Locate the cell with the specified text and output its [X, Y] center coordinate. 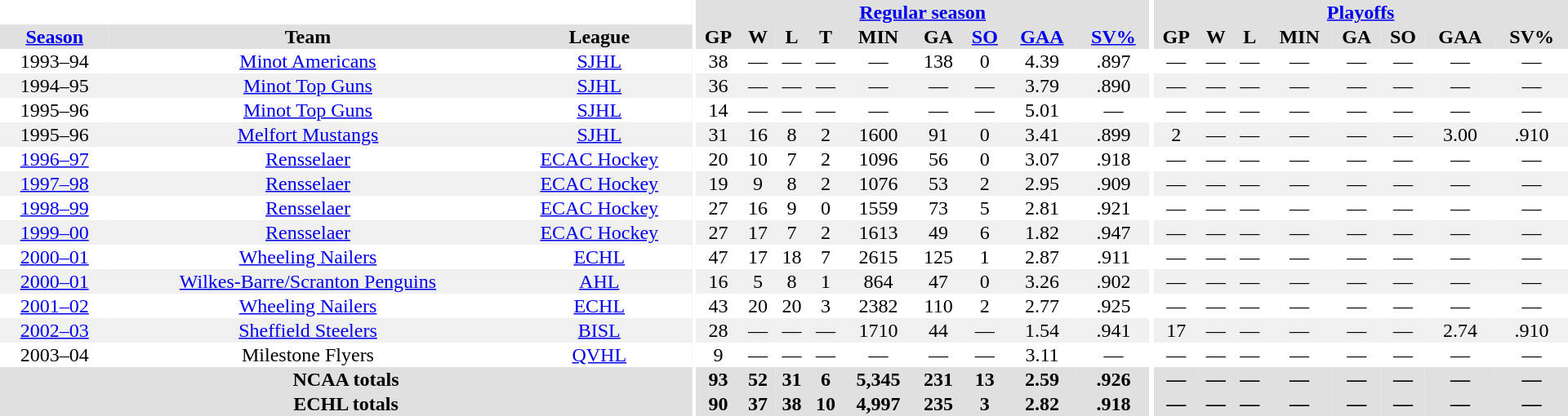
53 [938, 184]
18 [792, 257]
90 [719, 404]
QVHL [599, 355]
231 [938, 379]
43 [719, 306]
5.01 [1042, 110]
13 [985, 379]
ECHL totals [346, 404]
864 [879, 281]
56 [938, 159]
NCAA totals [346, 379]
3.26 [1042, 281]
2001–02 [55, 306]
1998–99 [55, 208]
138 [938, 61]
.911 [1114, 257]
.921 [1114, 208]
3.41 [1042, 135]
Season [55, 37]
1710 [879, 330]
2382 [879, 306]
1.54 [1042, 330]
.926 [1114, 379]
Sheffield Steelers [309, 330]
91 [938, 135]
1999–00 [55, 232]
1996–97 [55, 159]
110 [938, 306]
AHL [599, 281]
73 [938, 208]
2.82 [1042, 404]
2003–04 [55, 355]
Regular season [923, 12]
93 [719, 379]
14 [719, 110]
.902 [1114, 281]
1.82 [1042, 232]
52 [758, 379]
3.79 [1042, 86]
4,997 [879, 404]
.941 [1114, 330]
5,345 [879, 379]
2615 [879, 257]
2.95 [1042, 184]
19 [719, 184]
Minot Americans [309, 61]
1613 [879, 232]
1600 [879, 135]
BISL [599, 330]
2.87 [1042, 257]
3.00 [1460, 135]
T [825, 37]
2.59 [1042, 379]
1096 [879, 159]
1994–95 [55, 86]
2.77 [1042, 306]
1076 [879, 184]
.897 [1114, 61]
.947 [1114, 232]
36 [719, 86]
3.07 [1042, 159]
44 [938, 330]
.890 [1114, 86]
Wilkes-Barre/Scranton Penguins [309, 281]
4.39 [1042, 61]
Team [309, 37]
1997–98 [55, 184]
49 [938, 232]
2.74 [1460, 330]
.925 [1114, 306]
Milestone Flyers [309, 355]
1559 [879, 208]
2.81 [1042, 208]
37 [758, 404]
.909 [1114, 184]
.899 [1114, 135]
125 [938, 257]
2002–03 [55, 330]
League [599, 37]
1993–94 [55, 61]
28 [719, 330]
Melfort Mustangs [309, 135]
Playoffs [1361, 12]
3.11 [1042, 355]
235 [938, 404]
